Find where the given text appears and provide that cell's center as [X, Y] coordinate. 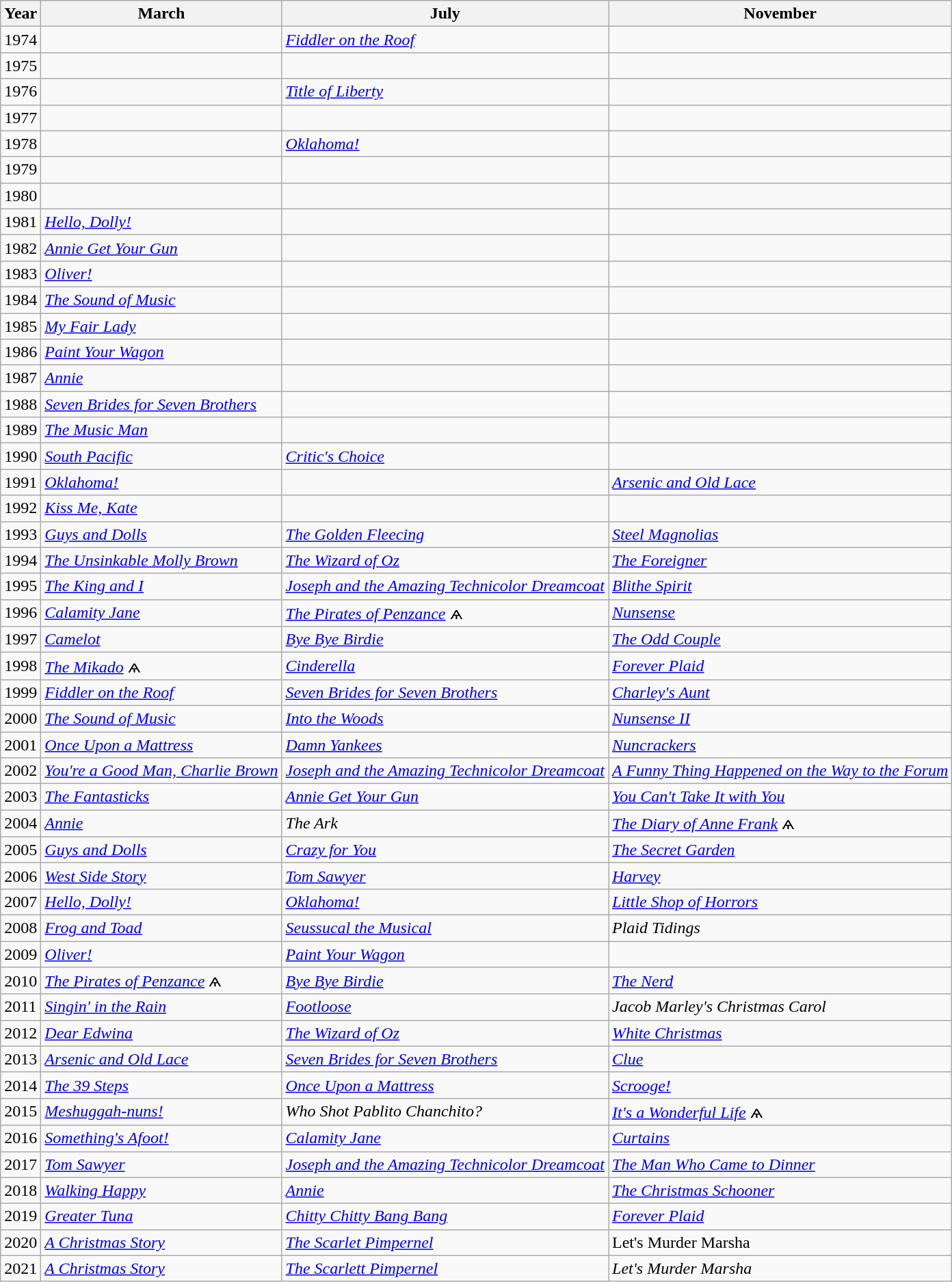
Who Shot Pablito Chanchito? [445, 1112]
The Nerd [780, 981]
Nunsense [780, 613]
Steel Magnolias [780, 534]
Damn Yankees [445, 745]
Walking Happy [161, 1190]
You Can't Take It with You [780, 797]
Plaid Tidings [780, 928]
2001 [21, 745]
Meshuggah-nuns! [161, 1112]
2016 [21, 1138]
1981 [21, 222]
1994 [21, 560]
2002 [21, 771]
2018 [21, 1190]
Cinderella [445, 666]
The Scarlet Pimpernel [445, 1242]
2021 [21, 1268]
Footloose [445, 1007]
1984 [21, 300]
Nuncrackers [780, 745]
1997 [21, 640]
White Christmas [780, 1033]
2004 [21, 824]
2015 [21, 1112]
2011 [21, 1007]
The Golden Fleecing [445, 534]
Frog and Toad [161, 928]
Blithe Spirit [780, 586]
July [445, 14]
Clue [780, 1059]
Curtains [780, 1138]
The King and I [161, 586]
Dear Edwina [161, 1033]
1990 [21, 456]
November [780, 14]
2017 [21, 1164]
1978 [21, 144]
1991 [21, 482]
Greater Tuna [161, 1216]
March [161, 14]
1988 [21, 404]
1986 [21, 352]
My Fair Lady [161, 326]
The Christmas Schooner [780, 1190]
Kiss Me, Kate [161, 508]
1982 [21, 248]
2013 [21, 1059]
It's a Wonderful Life ѧ [780, 1112]
2008 [21, 928]
2010 [21, 981]
1989 [21, 430]
2012 [21, 1033]
You're a Good Man, Charlie Brown [161, 771]
Harvey [780, 876]
Seussucal the Musical [445, 928]
1996 [21, 613]
A Funny Thing Happened on the Way to the Forum [780, 771]
1993 [21, 534]
West Side Story [161, 876]
Into the Woods [445, 718]
The Scarlett Pimpernel [445, 1268]
2007 [21, 902]
1995 [21, 586]
1977 [21, 118]
Scrooge! [780, 1085]
2005 [21, 850]
The Man Who Came to Dinner [780, 1164]
2019 [21, 1216]
Crazy for You [445, 850]
2000 [21, 718]
1974 [21, 40]
The Ark [445, 824]
1999 [21, 692]
2020 [21, 1242]
The Mikado ѧ [161, 666]
1979 [21, 170]
Title of Liberty [445, 92]
Charley's Aunt [780, 692]
Nunsense II [780, 718]
1998 [21, 666]
2006 [21, 876]
The Secret Garden [780, 850]
South Pacific [161, 456]
The Unsinkable Molly Brown [161, 560]
The Fantasticks [161, 797]
Critic's Choice [445, 456]
Little Shop of Horrors [780, 902]
Singin' in the Rain [161, 1007]
2003 [21, 797]
The Foreigner [780, 560]
1975 [21, 66]
1992 [21, 508]
Year [21, 14]
1987 [21, 378]
1983 [21, 274]
Something's Afoot! [161, 1138]
1985 [21, 326]
Jacob Marley's Christmas Carol [780, 1007]
2014 [21, 1085]
Chitty Chitty Bang Bang [445, 1216]
Camelot [161, 640]
1976 [21, 92]
1980 [21, 196]
The 39 Steps [161, 1085]
The Diary of Anne Frank ѧ [780, 824]
The Odd Couple [780, 640]
2009 [21, 954]
The Music Man [161, 430]
